Pinpoint the cell where the given text exists, returning its [x, y] midpoint coordinate. 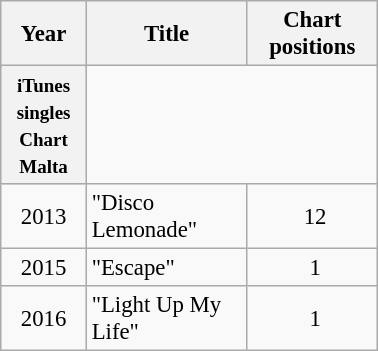
"Disco Lemonade" [166, 216]
iTunes singles Chart Malta [44, 126]
Year [44, 34]
2015 [44, 268]
"Escape" [166, 268]
12 [312, 216]
"Light Up My Life" [166, 318]
2013 [44, 216]
Title [166, 34]
2016 [44, 318]
Chart positions [312, 34]
